Return the (x, y) coordinate for the center point of the cell that contains the specified text.  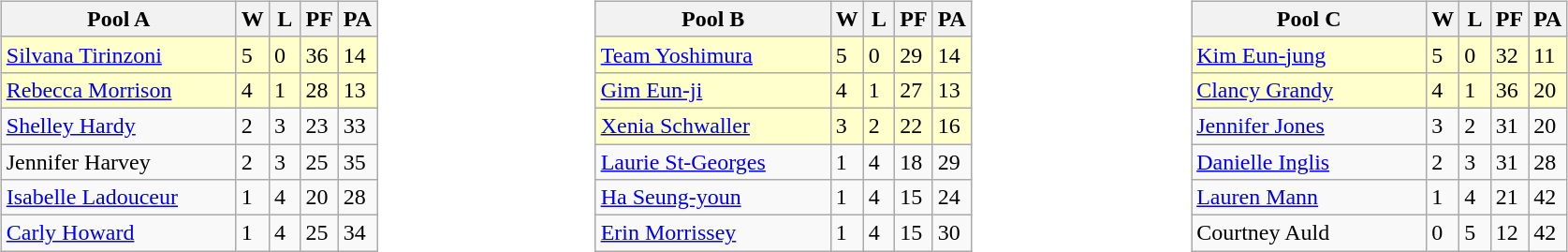
Kim Eun-jung (1309, 54)
Gim Eun-ji (713, 90)
Clancy Grandy (1309, 90)
Ha Seung-youn (713, 198)
Jennifer Harvey (118, 162)
Courtney Auld (1309, 233)
Carly Howard (118, 233)
Jennifer Jones (1309, 126)
12 (1509, 233)
Team Yoshimura (713, 54)
Pool B (713, 19)
33 (358, 126)
18 (914, 162)
Xenia Schwaller (713, 126)
22 (914, 126)
Danielle Inglis (1309, 162)
Pool C (1309, 19)
Lauren Mann (1309, 198)
27 (914, 90)
34 (358, 233)
21 (1509, 198)
Silvana Tirinzoni (118, 54)
23 (319, 126)
Erin Morrissey (713, 233)
Laurie St-Georges (713, 162)
24 (951, 198)
16 (951, 126)
11 (1548, 54)
Rebecca Morrison (118, 90)
Pool A (118, 19)
35 (358, 162)
Shelley Hardy (118, 126)
32 (1509, 54)
30 (951, 233)
Isabelle Ladouceur (118, 198)
